Extract the (x, y) coordinate from the center of the cell holding the provided text.  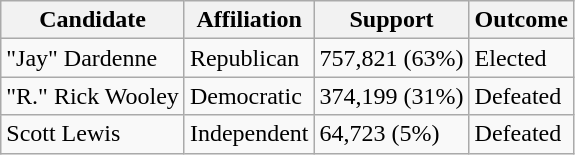
Scott Lewis (93, 134)
"R." Rick Wooley (93, 96)
Support (392, 20)
64,723 (5%) (392, 134)
Affiliation (249, 20)
Elected (521, 58)
Republican (249, 58)
Outcome (521, 20)
374,199 (31%) (392, 96)
Independent (249, 134)
Democratic (249, 96)
757,821 (63%) (392, 58)
Candidate (93, 20)
"Jay" Dardenne (93, 58)
